Return the [X, Y] coordinate for the center point of the cell that contains the specified text.  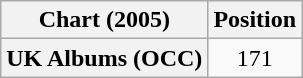
Chart (2005) [104, 20]
Position [255, 20]
UK Albums (OCC) [104, 58]
171 [255, 58]
